Locate the cell with the specified text and output its (x, y) center coordinate. 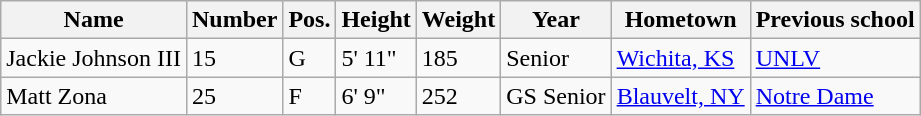
5' 11" (376, 58)
252 (458, 96)
Hometown (680, 20)
Blauvelt, NY (680, 96)
25 (234, 96)
Previous school (835, 20)
6' 9" (376, 96)
Weight (458, 20)
G (310, 58)
Pos. (310, 20)
Matt Zona (94, 96)
Senior (556, 58)
15 (234, 58)
GS Senior (556, 96)
Wichita, KS (680, 58)
UNLV (835, 58)
F (310, 96)
Year (556, 20)
Notre Dame (835, 96)
Name (94, 20)
Jackie Johnson III (94, 58)
Height (376, 20)
Number (234, 20)
185 (458, 58)
